Provide the (x, y) coordinate of the cell's center where the given text is located.  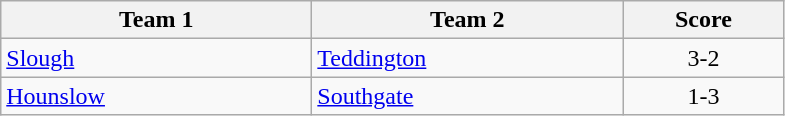
1-3 (704, 96)
Team 1 (156, 20)
Score (704, 20)
Southgate (468, 96)
3-2 (704, 58)
Hounslow (156, 96)
Team 2 (468, 20)
Slough (156, 58)
Teddington (468, 58)
